Detect which cell encompasses the target text, then output its [X, Y] center coordinate. 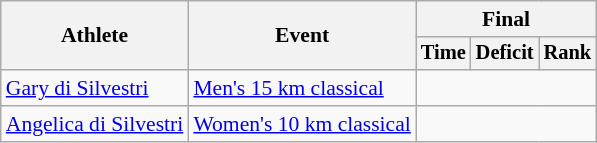
Women's 10 km classical [302, 124]
Final [506, 19]
Time [444, 54]
Athlete [95, 36]
Event [302, 36]
Angelica di Silvestri [95, 124]
Men's 15 km classical [302, 88]
Rank [568, 54]
Gary di Silvestri [95, 88]
Deficit [505, 54]
